Locate the cell with the specified text and output its (X, Y) center coordinate. 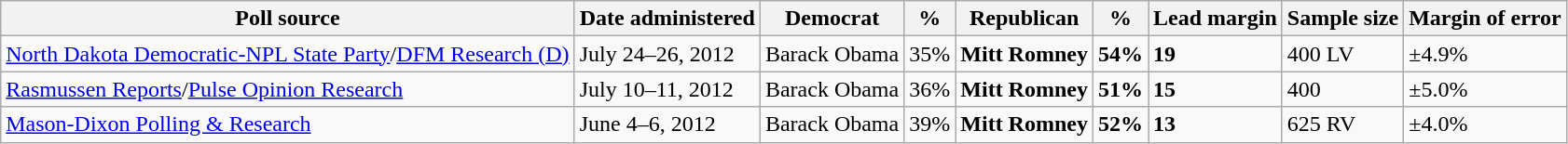
54% (1121, 54)
Sample size (1342, 19)
June 4–6, 2012 (667, 124)
Date administered (667, 19)
52% (1121, 124)
400 (1342, 89)
North Dakota Democratic-NPL State Party/DFM Research (D) (287, 54)
Poll source (287, 19)
39% (930, 124)
13 (1216, 124)
±4.0% (1486, 124)
51% (1121, 89)
±5.0% (1486, 89)
19 (1216, 54)
Republican (1025, 19)
±4.9% (1486, 54)
Mason-Dixon Polling & Research (287, 124)
July 24–26, 2012 (667, 54)
Democrat (832, 19)
Lead margin (1216, 19)
Rasmussen Reports/Pulse Opinion Research (287, 89)
36% (930, 89)
15 (1216, 89)
400 LV (1342, 54)
35% (930, 54)
July 10–11, 2012 (667, 89)
Margin of error (1486, 19)
625 RV (1342, 124)
